Detect which cell encompasses the target text, then output its [X, Y] center coordinate. 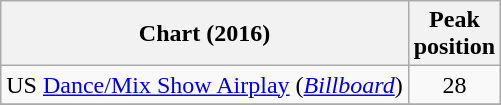
Peakposition [454, 34]
28 [454, 85]
Chart (2016) [204, 34]
US Dance/Mix Show Airplay (Billboard) [204, 85]
